Search for the cell housing the specified text and yield its (x, y) center coordinate. 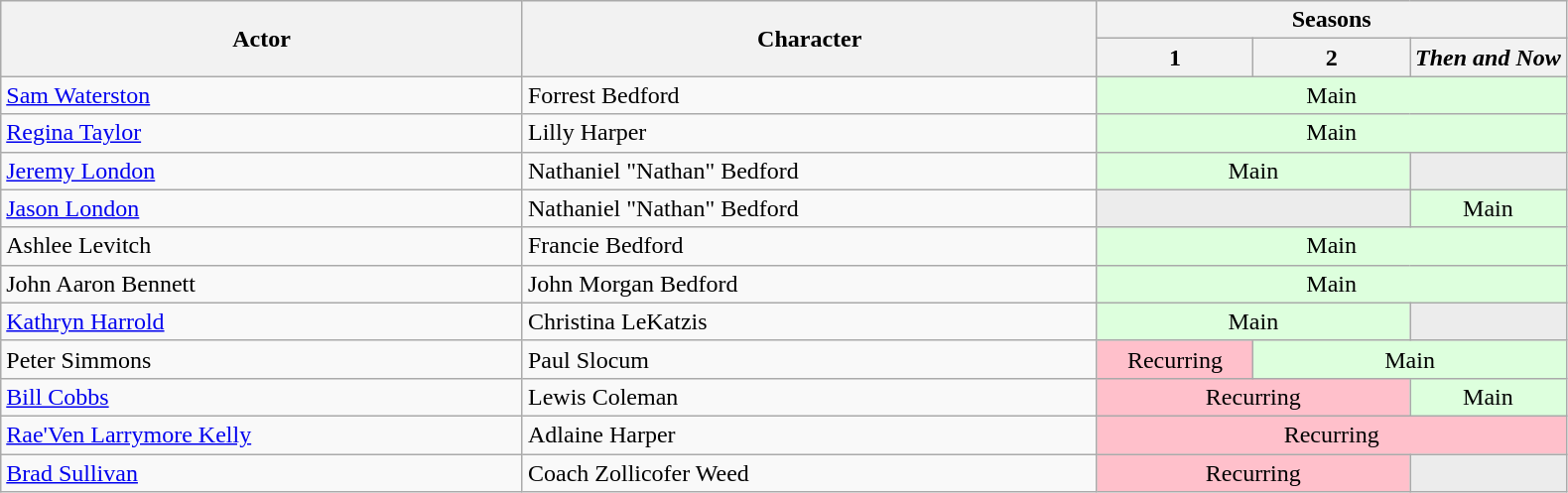
Sam Waterston (262, 95)
Lilly Harper (810, 133)
Rae'Ven Larrymore Kelly (262, 434)
John Morgan Bedford (810, 284)
Regina Taylor (262, 133)
Seasons (1332, 20)
Bill Cobbs (262, 397)
Christina LeKatzis (810, 321)
Jason London (262, 208)
Adlaine Harper (810, 434)
Coach Zollicofer Weed (810, 473)
Jeremy London (262, 171)
Paul Slocum (810, 359)
Lewis Coleman (810, 397)
Ashlee Levitch (262, 246)
1 (1175, 58)
Forrest Bedford (810, 95)
Kathryn Harrold (262, 321)
Peter Simmons (262, 359)
Brad Sullivan (262, 473)
2 (1332, 58)
Character (810, 39)
Then and Now (1489, 58)
Actor (262, 39)
Francie Bedford (810, 246)
John Aaron Bennett (262, 284)
